Search for the cell housing the specified text and yield its [x, y] center coordinate. 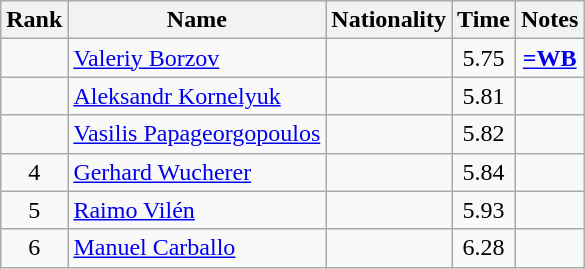
Vasilis Papageorgopoulos [197, 134]
Manuel Carballo [197, 248]
Rank [34, 20]
Valeriy Borzov [197, 58]
5.81 [484, 96]
5.75 [484, 58]
Notes [550, 20]
Name [197, 20]
Gerhard Wucherer [197, 172]
Nationality [389, 20]
6 [34, 248]
5.82 [484, 134]
Raimo Vilén [197, 210]
6.28 [484, 248]
=WB [550, 58]
5.93 [484, 210]
4 [34, 172]
5.84 [484, 172]
Aleksandr Kornelyuk [197, 96]
Time [484, 20]
5 [34, 210]
